For the text-containing cell, return its midpoint in [x, y] coordinate format. 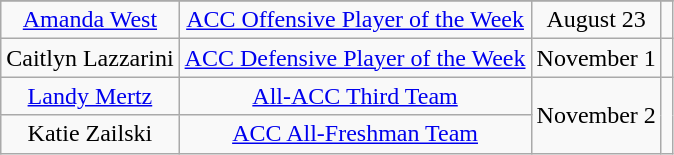
Amanda West [90, 20]
ACC Offensive Player of the Week [355, 20]
Landy Mertz [90, 96]
Katie Zailski [90, 134]
Caitlyn Lazzarini [90, 58]
ACC Defensive Player of the Week [355, 58]
November 1 [596, 58]
August 23 [596, 20]
All-ACC Third Team [355, 96]
November 2 [596, 115]
ACC All-Freshman Team [355, 134]
